Identify which cell holds the provided text, then report its [X, Y] central coordinate. 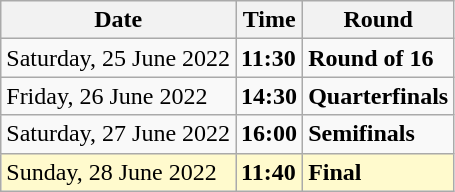
Final [378, 172]
Friday, 26 June 2022 [118, 96]
11:40 [270, 172]
Round [378, 20]
Time [270, 20]
Quarterfinals [378, 96]
Round of 16 [378, 58]
14:30 [270, 96]
16:00 [270, 134]
Saturday, 25 June 2022 [118, 58]
Saturday, 27 June 2022 [118, 134]
Date [118, 20]
11:30 [270, 58]
Sunday, 28 June 2022 [118, 172]
Semifinals [378, 134]
